Scan for the cell matching the given text and deliver its (x, y) coordinate at center. 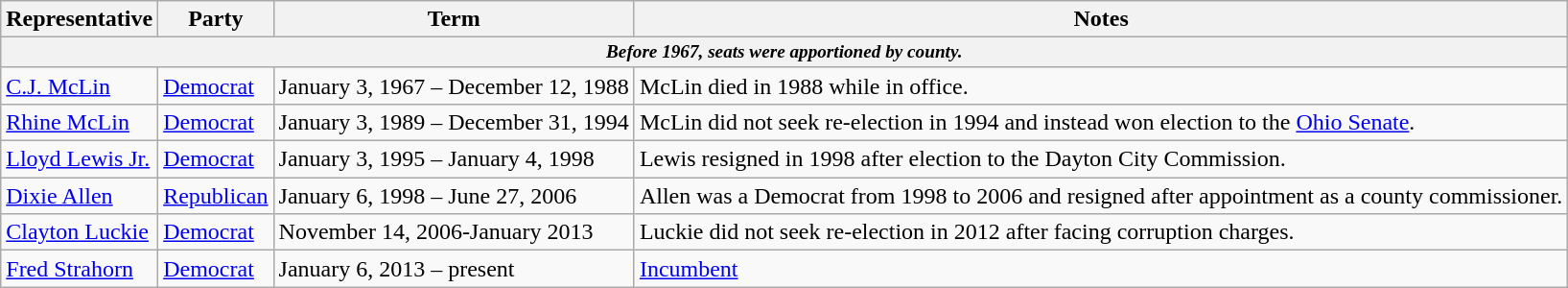
C.J. McLin (80, 85)
January 3, 1967 – December 12, 1988 (454, 85)
November 14, 2006-January 2013 (454, 232)
Fred Strahorn (80, 269)
Party (216, 19)
Republican (216, 196)
Term (454, 19)
McLin died in 1988 while in office. (1101, 85)
Luckie did not seek re-election in 2012 after facing corruption charges. (1101, 232)
January 3, 1995 – January 4, 1998 (454, 159)
Before 1967, seats were apportioned by county. (784, 53)
Lewis resigned in 1998 after election to the Dayton City Commission. (1101, 159)
Incumbent (1101, 269)
January 3, 1989 – December 31, 1994 (454, 123)
Notes (1101, 19)
Lloyd Lewis Jr. (80, 159)
Clayton Luckie (80, 232)
Allen was a Democrat from 1998 to 2006 and resigned after appointment as a county commissioner. (1101, 196)
January 6, 2013 – present (454, 269)
Dixie Allen (80, 196)
January 6, 1998 – June 27, 2006 (454, 196)
Representative (80, 19)
McLin did not seek re-election in 1994 and instead won election to the Ohio Senate. (1101, 123)
Rhine McLin (80, 123)
